Pinpoint the cell where the given text exists, returning its [X, Y] midpoint coordinate. 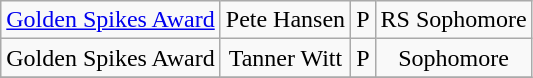
Pete Hansen [285, 20]
RS Sophomore [454, 20]
Sophomore [454, 58]
Tanner Witt [285, 58]
